Find where the given text appears and provide that cell's center as (X, Y) coordinate. 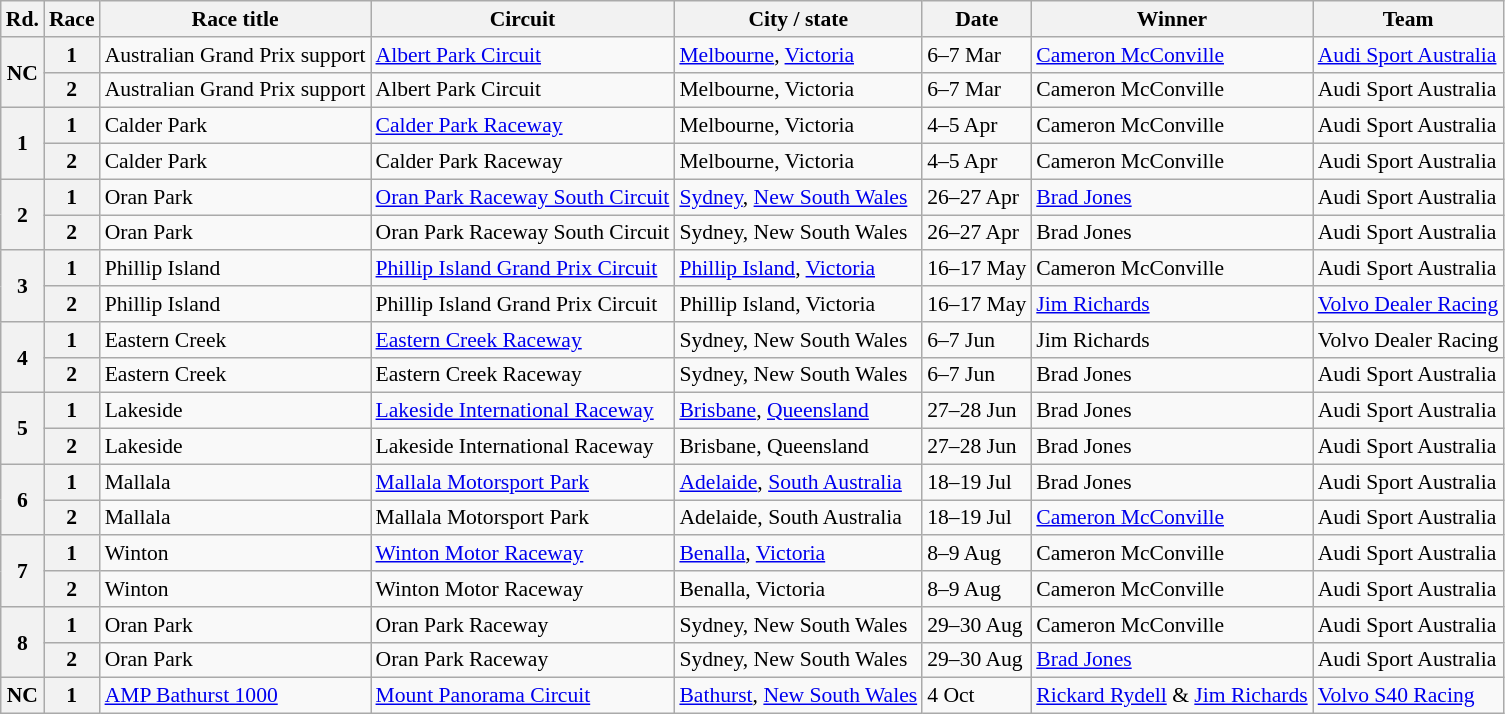
City / state (798, 19)
Date (976, 19)
AMP Bathurst 1000 (236, 696)
Winner (1172, 19)
Race title (236, 19)
4 Oct (976, 696)
Rickard Rydell & Jim Richards (1172, 696)
8 (22, 642)
Race (72, 19)
Bathurst, New South Wales (798, 696)
Volvo S40 Racing (1408, 696)
6 (22, 500)
4 (22, 358)
Team (1408, 19)
Rd. (22, 19)
5 (22, 428)
Circuit (522, 19)
Mount Panorama Circuit (522, 696)
7 (22, 572)
3 (22, 286)
